Scan for the cell matching the given text and deliver its [x, y] coordinate at center. 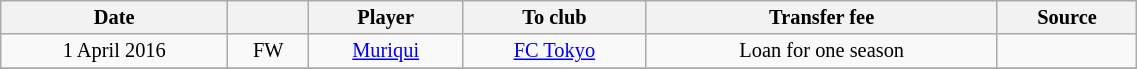
Player [386, 17]
Transfer fee [822, 17]
Muriqui [386, 51]
FC Tokyo [554, 51]
Date [114, 17]
1 April 2016 [114, 51]
FW [268, 51]
Source [1067, 17]
To club [554, 17]
Loan for one season [822, 51]
